From the cell containing the given text, extract its center point as [x, y] coordinate. 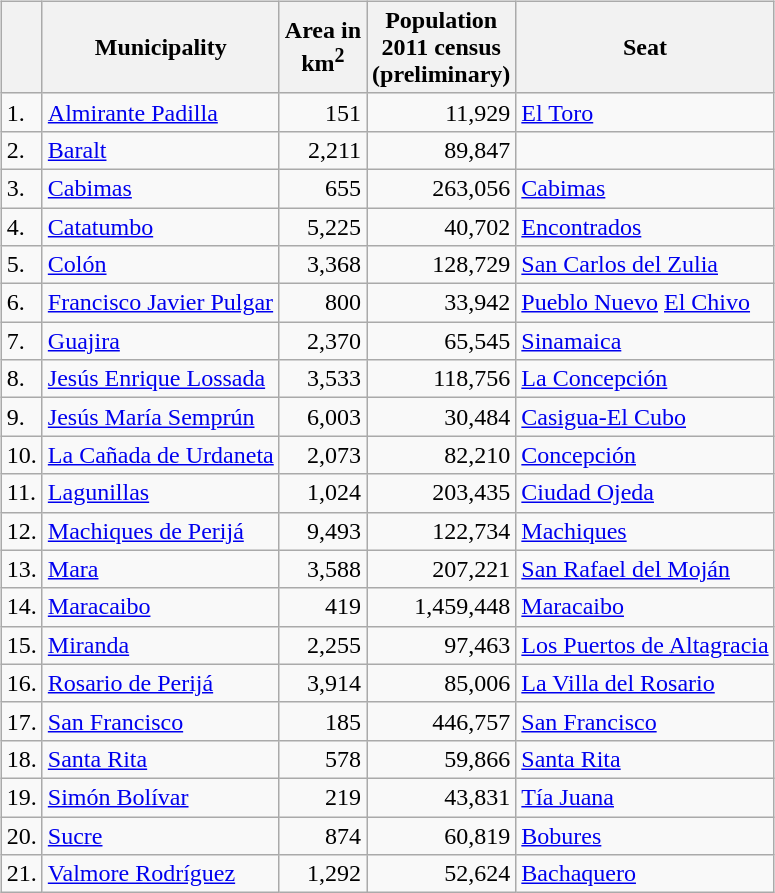
10. [22, 455]
3. [22, 188]
La Concepción [645, 379]
118,756 [442, 379]
7. [22, 341]
Jesús Enrique Lossada [160, 379]
14. [22, 607]
60,819 [442, 835]
89,847 [442, 150]
Baralt [160, 150]
3,588 [322, 569]
Jesús María Semprún [160, 417]
263,056 [442, 188]
Sinamaica [645, 341]
Machiques de Perijá [160, 531]
Pueblo Nuevo El Chivo [645, 303]
2,370 [322, 341]
2. [22, 150]
151 [322, 112]
52,624 [442, 874]
21. [22, 874]
Bachaquero [645, 874]
207,221 [442, 569]
Guajira [160, 341]
419 [322, 607]
Simón Bolívar [160, 797]
185 [322, 721]
Population 2011 census (preliminary) [442, 47]
Valmore Rodríguez [160, 874]
Miranda [160, 645]
Bobures [645, 835]
446,757 [442, 721]
40,702 [442, 227]
9,493 [322, 531]
15. [22, 645]
Catatumbo [160, 227]
Area in km2 [322, 47]
Sucre [160, 835]
65,545 [442, 341]
219 [322, 797]
Tía Juana [645, 797]
Los Puertos de Altagracia [645, 645]
13. [22, 569]
Encontrados [645, 227]
Lagunillas [160, 493]
59,866 [442, 759]
17. [22, 721]
6,003 [322, 417]
3,533 [322, 379]
5. [22, 265]
Mara [160, 569]
4. [22, 227]
11,929 [442, 112]
Ciudad Ojeda [645, 493]
43,831 [442, 797]
16. [22, 683]
128,729 [442, 265]
Seat [645, 47]
5,225 [322, 227]
30,484 [442, 417]
Almirante Padilla [160, 112]
18. [22, 759]
8. [22, 379]
1,024 [322, 493]
Francisco Javier Pulgar [160, 303]
800 [322, 303]
9. [22, 417]
3,368 [322, 265]
203,435 [442, 493]
Casigua-El Cubo [645, 417]
2,073 [322, 455]
Concepción [645, 455]
578 [322, 759]
2,255 [322, 645]
19. [22, 797]
La Cañada de Urdaneta [160, 455]
El Toro [645, 112]
La Villa del Rosario [645, 683]
20. [22, 835]
655 [322, 188]
Colón [160, 265]
874 [322, 835]
San Rafael del Moján [645, 569]
Rosario de Perijá [160, 683]
San Carlos del Zulia [645, 265]
1,459,448 [442, 607]
97,463 [442, 645]
85,006 [442, 683]
Municipality [160, 47]
Machiques [645, 531]
11. [22, 493]
12. [22, 531]
2,211 [322, 150]
82,210 [442, 455]
6. [22, 303]
1. [22, 112]
3,914 [322, 683]
122,734 [442, 531]
1,292 [322, 874]
33,942 [442, 303]
